Detect which cell encompasses the target text, then output its (X, Y) center coordinate. 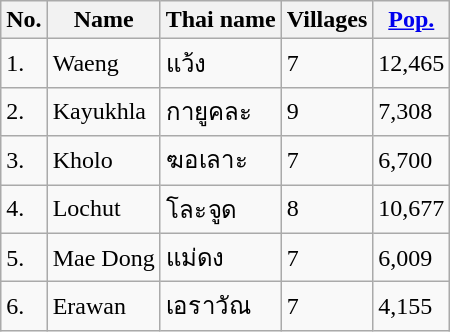
8 (327, 208)
10,677 (412, 208)
2. (24, 112)
4. (24, 208)
5. (24, 258)
กายูคละ (220, 112)
3. (24, 160)
Kholo (104, 160)
Villages (327, 20)
Mae Dong (104, 258)
โละจูด (220, 208)
ฆอเลาะ (220, 160)
4,155 (412, 306)
6,009 (412, 258)
12,465 (412, 64)
Lochut (104, 208)
1. (24, 64)
No. (24, 20)
6,700 (412, 160)
9 (327, 112)
Kayukhla (104, 112)
Name (104, 20)
Thai name (220, 20)
เอราวัณ (220, 306)
Pop. (412, 20)
7,308 (412, 112)
Waeng (104, 64)
แว้ง (220, 64)
แม่ดง (220, 258)
Erawan (104, 306)
6. (24, 306)
